Extract the [x, y] coordinate from the center of the cell holding the provided text.  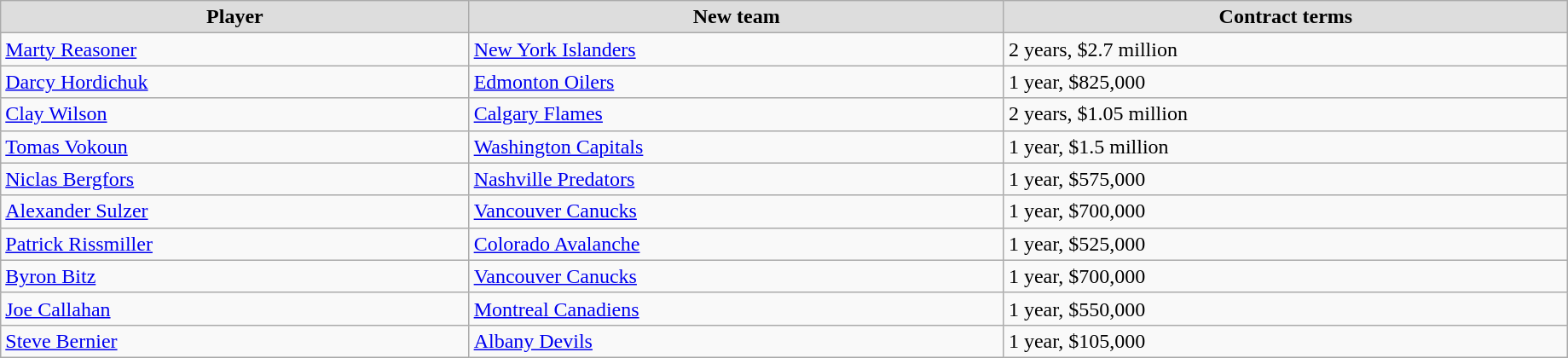
Montreal Canadiens [737, 309]
Marty Reasoner [235, 49]
1 year, $550,000 [1286, 309]
1 year, $575,000 [1286, 179]
1 year, $1.5 million [1286, 147]
Clay Wilson [235, 114]
Player [235, 17]
Patrick Rissmiller [235, 244]
1 year, $105,000 [1286, 341]
Tomas Vokoun [235, 147]
Colorado Avalanche [737, 244]
Edmonton Oilers [737, 82]
1 year, $825,000 [1286, 82]
Steve Bernier [235, 341]
Alexander Sulzer [235, 211]
Calgary Flames [737, 114]
2 years, $2.7 million [1286, 49]
Darcy Hordichuk [235, 82]
Contract terms [1286, 17]
New York Islanders [737, 49]
Niclas Bergfors [235, 179]
Nashville Predators [737, 179]
2 years, $1.05 million [1286, 114]
Byron Bitz [235, 276]
1 year, $525,000 [1286, 244]
Washington Capitals [737, 147]
Albany Devils [737, 341]
New team [737, 17]
Joe Callahan [235, 309]
